Determine the (x, y) coordinate at the center of the cell enclosing the given text.  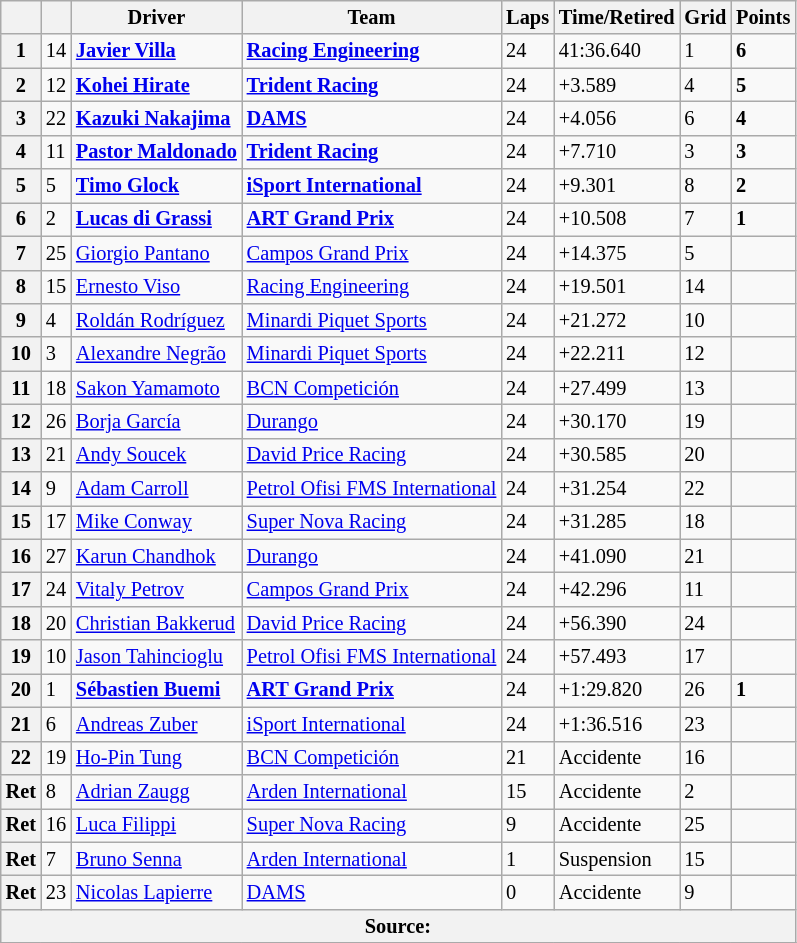
Jason Tahincioglu (156, 657)
Lucas di Grassi (156, 219)
Bruno Senna (156, 859)
Timo Glock (156, 186)
+19.501 (617, 287)
+21.272 (617, 320)
+7.710 (617, 152)
41:36.640 (617, 51)
+31.285 (617, 522)
Source: (398, 926)
Adam Carroll (156, 489)
Nicolas Lapierre (156, 892)
Time/Retired (617, 17)
+56.390 (617, 623)
Vitaly Petrov (156, 589)
+14.375 (617, 253)
Pastor Maldonado (156, 152)
Adrian Zaugg (156, 791)
+30.170 (617, 421)
+3.589 (617, 85)
+1:29.820 (617, 690)
Sébastien Buemi (156, 690)
Mike Conway (156, 522)
+9.301 (617, 186)
Laps (528, 17)
Alexandre Negrão (156, 354)
+4.056 (617, 118)
Ho-Pin Tung (156, 758)
+22.211 (617, 354)
Luca Filippi (156, 825)
Ernesto Viso (156, 287)
+41.090 (617, 556)
Roldán Rodríguez (156, 320)
Javier Villa (156, 51)
Team (372, 17)
+42.296 (617, 589)
Grid (706, 17)
+30.585 (617, 455)
+27.499 (617, 388)
Suspension (617, 859)
+1:36.516 (617, 724)
+57.493 (617, 657)
Kohei Hirate (156, 85)
27 (56, 556)
Giorgio Pantano (156, 253)
Points (763, 17)
0 (528, 892)
Christian Bakkerud (156, 623)
Borja García (156, 421)
Karun Chandhok (156, 556)
Driver (156, 17)
Andreas Zuber (156, 724)
Andy Soucek (156, 455)
+10.508 (617, 219)
Kazuki Nakajima (156, 118)
Sakon Yamamoto (156, 388)
+31.254 (617, 489)
